From the cell containing the given text, extract its center point as (X, Y) coordinate. 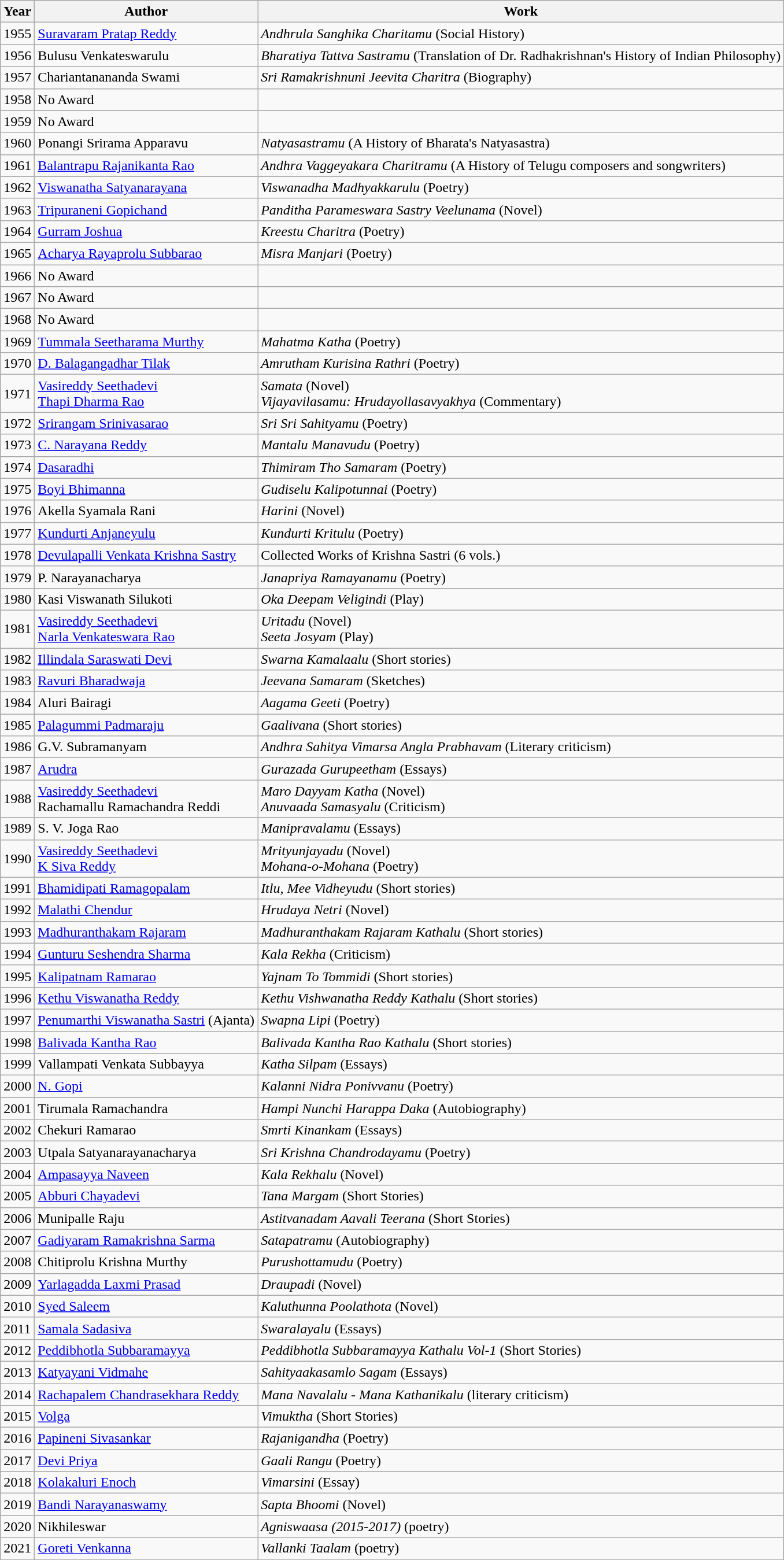
2010 (17, 1306)
1981 (17, 629)
1978 (17, 555)
Hampi Nunchi Harappa Daka (Autobiography) (521, 1108)
Vasireddy Seethadevi K Siva Reddy (146, 858)
1995 (17, 976)
Viswanatha Satyanarayana (146, 187)
1999 (17, 1064)
Sapta Bhoomi (Novel) (521, 1504)
1994 (17, 954)
Amrutham Kurisina Rathri (Poetry) (521, 364)
Rajanigandha (Poetry) (521, 1439)
Kalipatnam Ramarao (146, 976)
1967 (17, 298)
Astitvanadam Aavali Teerana (Short Stories) (521, 1218)
1973 (17, 445)
2001 (17, 1108)
Peddibhotla Subbaramayya Kathalu Vol-1 (Short Stories) (521, 1350)
Malathi Chendur (146, 910)
Suravaram Pratap Reddy (146, 34)
Bharatiya Tattva Sastramu (Translation of Dr. Radhakrishnan's History of Indian Philosophy) (521, 56)
Tana Margam (Short Stories) (521, 1196)
Palagummi Padmaraju (146, 725)
Misra Manjari (Poetry) (521, 253)
1955 (17, 34)
Madhuranthakam Rajaram Kathalu (Short stories) (521, 932)
1969 (17, 342)
Gadiyaram Ramakrishna Sarma (146, 1240)
1996 (17, 998)
Vasireddy Seethadevi Narla Venkateswara Rao (146, 629)
Tummala Seetharama Murthy (146, 342)
Tripuraneni Gopichand (146, 209)
Samata (Novel) Vijayavilasamu: Hrudayollasavyakhya (Commentary) (521, 393)
Yajnam To Tommidi (Short stories) (521, 976)
Balivada Kantha Rao Kathalu (Short stories) (521, 1043)
1998 (17, 1043)
1968 (17, 320)
Abburi Chayadevi (146, 1196)
Devi Priya (146, 1461)
Kethu Vishwanatha Reddy Kathalu (Short stories) (521, 998)
Uritadu (Novel) Seeta Josyam (Play) (521, 629)
D. Balagangadhar Tilak (146, 364)
Yarlagadda Laxmi Prasad (146, 1284)
Gunturu Seshendra Sharma (146, 954)
2006 (17, 1218)
Arudra (146, 769)
Work (521, 12)
1980 (17, 599)
Tirumala Ramachandra (146, 1108)
2009 (17, 1284)
Year (17, 12)
Kundurti Kritulu (Poetry) (521, 533)
Ponangi Srirama Apparavu (146, 143)
1993 (17, 932)
Chitiprolu Krishna Murthy (146, 1262)
Oka Deepam Veligindi (Play) (521, 599)
2011 (17, 1328)
Samala Sadasiva (146, 1328)
1984 (17, 703)
2013 (17, 1372)
Kala Rekha (Criticism) (521, 954)
Ampasayya Naveen (146, 1174)
Vallampati Venkata Subbayya (146, 1064)
1987 (17, 769)
Aagama Geeti (Poetry) (521, 703)
2016 (17, 1439)
Smrti Kinankam (Essays) (521, 1130)
Mahatma Katha (Poetry) (521, 342)
Andhra Sahitya Vimarsa Angla Prabhavam (Literary criticism) (521, 747)
2002 (17, 1130)
1971 (17, 393)
Thimiram Tho Samaram (Poetry) (521, 467)
Rachapalem Chandrasekhara Reddy (146, 1394)
Devulapalli Venkata Krishna Sastry (146, 555)
Manipravalamu (Essays) (521, 829)
Kala Rekhalu (Novel) (521, 1174)
Viswanadha Madhyakkarulu (Poetry) (521, 187)
1989 (17, 829)
1979 (17, 577)
1959 (17, 121)
Kasi Viswanath Silukoti (146, 599)
2014 (17, 1394)
Gaalivana (Short stories) (521, 725)
Ravuri Bharadwaja (146, 681)
Boyi Bhimanna (146, 489)
1985 (17, 725)
1963 (17, 209)
1975 (17, 489)
2015 (17, 1417)
1962 (17, 187)
Illindala Saraswati Devi (146, 659)
1988 (17, 799)
Harini (Novel) (521, 511)
Sahityaakasamlo Sagam (Essays) (521, 1372)
Sri Krishna Chandrodayamu (Poetry) (521, 1152)
Penumarthi Viswanatha Sastri (Ajanta) (146, 1020)
1990 (17, 858)
1977 (17, 533)
2004 (17, 1174)
Chekuri Ramarao (146, 1130)
Katyayani Vidmahe (146, 1372)
Kalanni Nidra Ponivvanu (Poetry) (521, 1086)
Utpala Satyanarayanacharya (146, 1152)
Gurazada Gurupeetham (Essays) (521, 769)
Balantrapu Rajanikanta Rao (146, 165)
2021 (17, 1548)
2000 (17, 1086)
Chariantanananda Swami (146, 77)
Mrityunjayadu (Novel) Mohana-o-Mohana (Poetry) (521, 858)
Swarna Kamalaalu (Short stories) (521, 659)
1997 (17, 1020)
Peddibhotla Subbaramayya (146, 1350)
Satapatramu (Autobiography) (521, 1240)
Kaluthunna Poolathota (Novel) (521, 1306)
1983 (17, 681)
Itlu, Mee Vidheyudu (Short stories) (521, 888)
Kolakaluri Enoch (146, 1483)
G.V. Subramanyam (146, 747)
1992 (17, 910)
Balivada Kantha Rao (146, 1043)
Madhuranthakam Rajaram (146, 932)
Syed Saleem (146, 1306)
2005 (17, 1196)
Bulusu Venkateswarulu (146, 56)
Janapriya Ramayanamu (Poetry) (521, 577)
Andhra Vaggeyakara Charitramu (A History of Telugu composers and songwriters) (521, 165)
1965 (17, 253)
2008 (17, 1262)
Vimuktha (Short Stories) (521, 1417)
Mantalu Manavudu (Poetry) (521, 445)
Natyasastramu (A History of Bharata's Natyasastra) (521, 143)
Draupadi (Novel) (521, 1284)
Srirangam Srinivasarao (146, 423)
2012 (17, 1350)
Aluri Bairagi (146, 703)
Vimarsini (Essay) (521, 1483)
Sri Sri Sahityamu (Poetry) (521, 423)
Vasireddy Seethadevi Thapi Dharma Rao (146, 393)
Volga (146, 1417)
1958 (17, 99)
Gudiselu Kalipotunnai (Poetry) (521, 489)
N. Gopi (146, 1086)
Munipalle Raju (146, 1218)
1961 (17, 165)
Author (146, 12)
Hrudaya Netri (Novel) (521, 910)
Goreti Venkanna (146, 1548)
1991 (17, 888)
Purushottamudu (Poetry) (521, 1262)
Panditha Parameswara Sastry Veelunama (Novel) (521, 209)
Gaali Rangu (Poetry) (521, 1461)
Vallanki Taalam (poetry) (521, 1548)
Bhamidipati Ramagopalam (146, 888)
1966 (17, 276)
Sri Ramakrishnuni Jeevita Charitra (Biography) (521, 77)
1986 (17, 747)
Bandi Narayanaswamy (146, 1504)
Dasaradhi (146, 467)
1974 (17, 467)
1957 (17, 77)
Andhrula Sanghika Charitamu (Social History) (521, 34)
Acharya Rayaprolu Subbarao (146, 253)
1970 (17, 364)
Swaralayalu (Essays) (521, 1328)
Mana Navalalu - Mana Kathanikalu (literary criticism) (521, 1394)
Kethu Viswanatha Reddy (146, 998)
2018 (17, 1483)
Agniswaasa (2015-2017) (poetry) (521, 1526)
1964 (17, 231)
Katha Silpam (Essays) (521, 1064)
Collected Works of Krishna Sastri (6 vols.) (521, 555)
2007 (17, 1240)
1982 (17, 659)
2017 (17, 1461)
Vasireddy Seethadevi Rachamallu Ramachandra Reddi (146, 799)
1972 (17, 423)
1960 (17, 143)
Akella Syamala Rani (146, 511)
1956 (17, 56)
Gurram Joshua (146, 231)
Papineni Sivasankar (146, 1439)
Jeevana Samaram (Sketches) (521, 681)
2020 (17, 1526)
Swapna Lipi (Poetry) (521, 1020)
Nikhileswar (146, 1526)
S. V. Joga Rao (146, 829)
1976 (17, 511)
P. Narayanacharya (146, 577)
Kundurti Anjaneyulu (146, 533)
2019 (17, 1504)
Maro Dayyam Katha (Novel) Anuvaada Samasyalu (Criticism) (521, 799)
C. Narayana Reddy (146, 445)
Kreestu Charitra (Poetry) (521, 231)
2003 (17, 1152)
